Search for the cell housing the specified text and yield its (x, y) center coordinate. 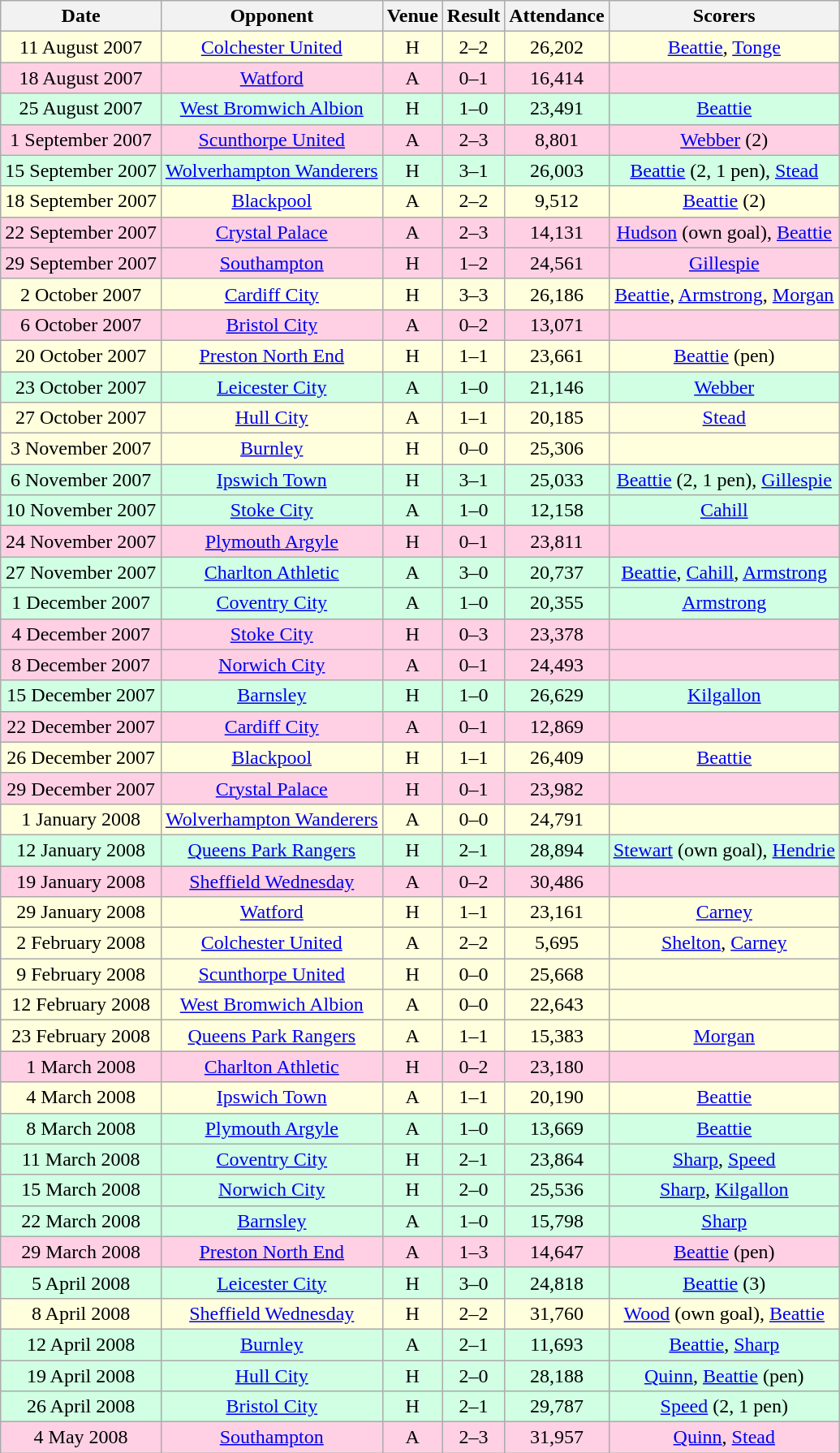
Result (473, 16)
12 February 2008 (81, 1005)
25,306 (557, 449)
Webber (724, 387)
8 April 2008 (81, 1313)
2 February 2008 (81, 943)
Date (81, 16)
31,957 (557, 1438)
12 April 2008 (81, 1344)
31,760 (557, 1313)
1 December 2007 (81, 603)
Stewart (own goal), Hendrie (724, 850)
25,536 (557, 1190)
26,409 (557, 757)
23,161 (557, 912)
9 February 2008 (81, 974)
14,647 (557, 1252)
Sharp, Kilgallon (724, 1190)
2 October 2007 (81, 294)
21,146 (557, 387)
Beattie (3) (724, 1283)
12,869 (557, 726)
Beattie (2) (724, 201)
20,190 (557, 1097)
3–3 (473, 294)
1–2 (473, 263)
Hudson (own goal), Beattie (724, 232)
Armstrong (724, 603)
12,158 (557, 511)
Speed (2, 1 pen) (724, 1407)
23,491 (557, 109)
12 January 2008 (81, 850)
4 March 2008 (81, 1097)
Morgan (724, 1036)
8,801 (557, 140)
25,668 (557, 974)
8 March 2008 (81, 1128)
Gillespie (724, 263)
1 September 2007 (81, 140)
23 February 2008 (81, 1036)
1 January 2008 (81, 819)
18 August 2007 (81, 78)
26,202 (557, 47)
15 September 2007 (81, 170)
6 November 2007 (81, 480)
26,186 (557, 294)
13,071 (557, 325)
8 December 2007 (81, 665)
28,188 (557, 1376)
15,383 (557, 1036)
9,512 (557, 201)
29 January 2008 (81, 912)
24,493 (557, 665)
Kilgallon (724, 696)
26,003 (557, 170)
20,737 (557, 572)
23 October 2007 (81, 387)
22 December 2007 (81, 726)
20 October 2007 (81, 356)
10 November 2007 (81, 511)
23,982 (557, 788)
24 November 2007 (81, 541)
30,486 (557, 881)
Beattie (2, 1 pen), Gillespie (724, 480)
15,798 (557, 1221)
24,561 (557, 263)
5,695 (557, 943)
3 November 2007 (81, 449)
25 August 2007 (81, 109)
26 December 2007 (81, 757)
4 May 2008 (81, 1438)
26,629 (557, 696)
29,787 (557, 1407)
22,643 (557, 1005)
1–3 (473, 1252)
Webber (2) (724, 140)
6 October 2007 (81, 325)
11,693 (557, 1344)
16,414 (557, 78)
11 August 2007 (81, 47)
22 March 2008 (81, 1221)
Beattie, Armstrong, Morgan (724, 294)
1 March 2008 (81, 1067)
15 March 2008 (81, 1190)
28,894 (557, 850)
13,669 (557, 1128)
24,791 (557, 819)
27 November 2007 (81, 572)
Beattie (2, 1 pen), Stead (724, 170)
4 December 2007 (81, 634)
23,864 (557, 1159)
Cahill (724, 511)
19 April 2008 (81, 1376)
20,185 (557, 418)
29 December 2007 (81, 788)
Scorers (724, 16)
Venue (412, 16)
22 September 2007 (81, 232)
Stead (724, 418)
5 April 2008 (81, 1283)
23,378 (557, 634)
25,033 (557, 480)
19 January 2008 (81, 881)
18 September 2007 (81, 201)
20,355 (557, 603)
24,818 (557, 1283)
15 December 2007 (81, 696)
Attendance (557, 16)
23,661 (557, 356)
Carney (724, 912)
Beattie, Sharp (724, 1344)
Quinn, Stead (724, 1438)
11 March 2008 (81, 1159)
27 October 2007 (81, 418)
Opponent (271, 16)
23,180 (557, 1067)
29 September 2007 (81, 263)
Beattie, Tonge (724, 47)
Wood (own goal), Beattie (724, 1313)
23,811 (557, 541)
29 March 2008 (81, 1252)
14,131 (557, 232)
Quinn, Beattie (pen) (724, 1376)
Sharp (724, 1221)
26 April 2008 (81, 1407)
Sharp, Speed (724, 1159)
0–3 (473, 634)
Shelton, Carney (724, 943)
Beattie, Cahill, Armstrong (724, 572)
